Detect which cell encompasses the target text, then output its (X, Y) center coordinate. 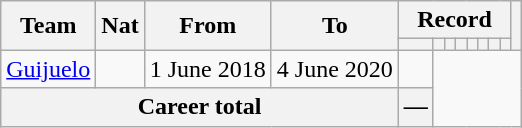
4 June 2020 (334, 69)
Team (48, 26)
— (416, 107)
From (208, 26)
Nat (120, 26)
Guijuelo (48, 69)
To (334, 26)
1 June 2018 (208, 69)
Career total (200, 107)
Record (454, 20)
